From the cell containing the given text, extract its center point as [X, Y] coordinate. 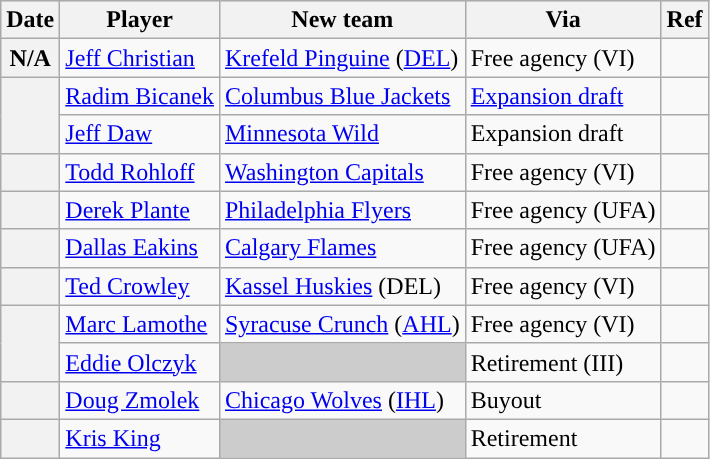
Minnesota Wild [342, 134]
Doug Zmolek [140, 400]
Philadelphia Flyers [342, 210]
Via [563, 20]
Retirement [563, 438]
Ref [684, 20]
Kris King [140, 438]
Radim Bicanek [140, 96]
Date [30, 20]
Player [140, 20]
Marc Lamothe [140, 324]
Chicago Wolves (IHL) [342, 400]
Krefeld Pinguine (DEL) [342, 58]
New team [342, 20]
Todd Rohloff [140, 172]
Buyout [563, 400]
Kassel Huskies (DEL) [342, 286]
Derek Plante [140, 210]
Washington Capitals [342, 172]
Eddie Olczyk [140, 362]
Retirement (III) [563, 362]
Columbus Blue Jackets [342, 96]
Ted Crowley [140, 286]
Jeff Christian [140, 58]
Calgary Flames [342, 248]
Jeff Daw [140, 134]
N/A [30, 58]
Syracuse Crunch (AHL) [342, 324]
Dallas Eakins [140, 248]
